For the text-containing cell, return its midpoint in (x, y) coordinate format. 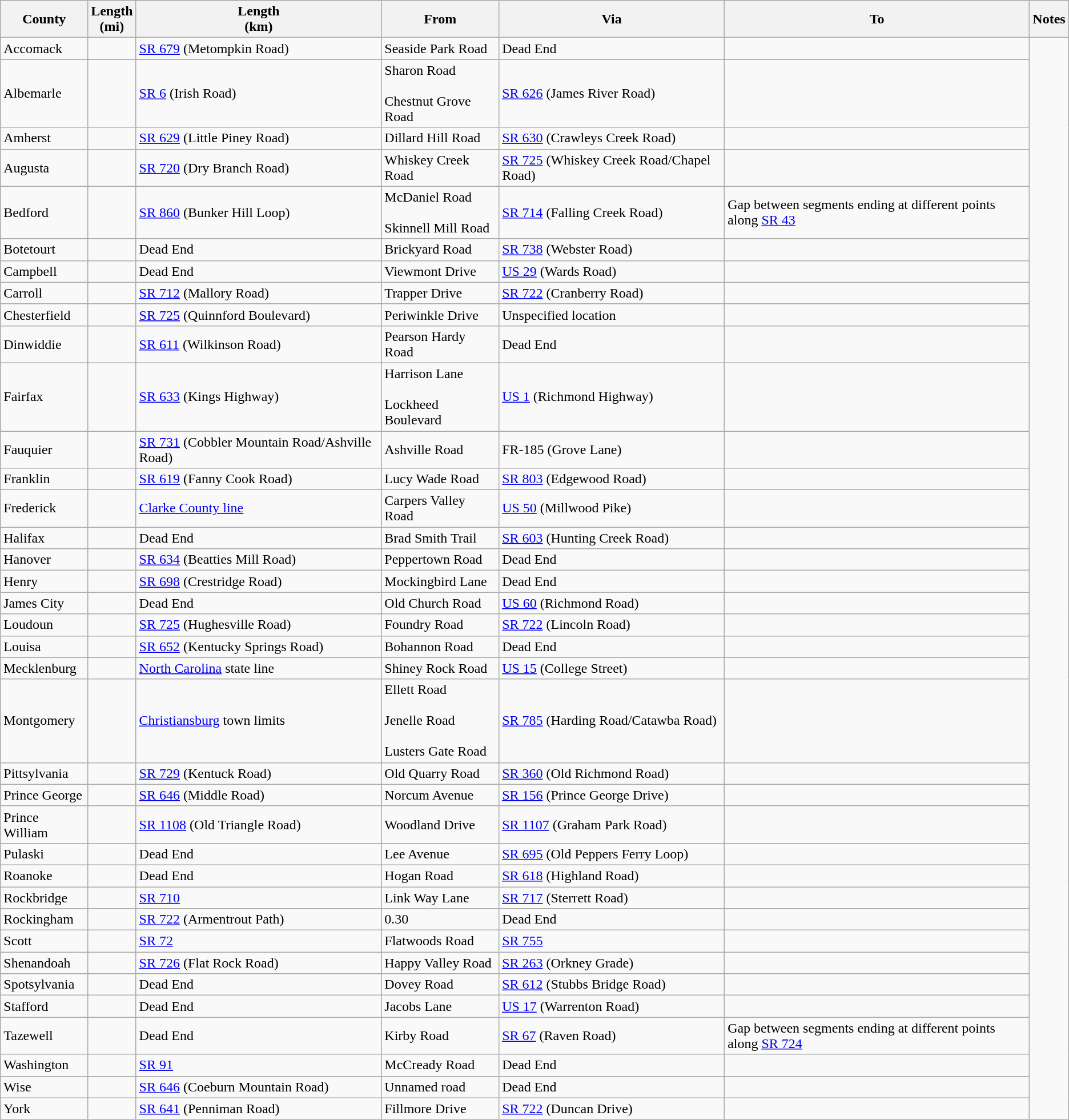
SR 860 (Bunker Hill Loop) (259, 212)
Stafford (45, 1006)
Link Way Lane (440, 897)
Notes (1049, 19)
Prince George (45, 795)
Foundry Road (440, 625)
Louisa (45, 647)
North Carolina state line (259, 668)
SR 629 (Little Piney Road) (259, 138)
York (45, 1109)
SR 630 (Crawleys Creek Road) (612, 138)
Albemarle (45, 94)
SR 710 (259, 897)
Brad Smith Trail (440, 538)
Augusta (45, 168)
Harrison LaneLockheed Boulevard (440, 396)
FR-185 (Grove Lane) (612, 449)
Franklin (45, 479)
SR 755 (612, 941)
SR 731 (Cobbler Mountain Road/Ashville Road) (259, 449)
Hogan Road (440, 876)
Lee Avenue (440, 854)
Peppertown Road (440, 560)
Accomack (45, 49)
SR 156 (Prince George Drive) (612, 795)
SR 722 (Armentrout Path) (259, 920)
SR 785 (Harding Road/Catawba Road) (612, 721)
Fairfax (45, 396)
Seaside Park Road (440, 49)
Carpers Valley Road (440, 508)
Bedford (45, 212)
SR 725 (Quinnford Boulevard) (259, 315)
Hanover (45, 560)
Pittsylvania (45, 773)
Brickyard Road (440, 250)
SR 1107 (Graham Park Road) (612, 825)
Via (612, 19)
Campbell (45, 271)
SR 603 (Hunting Creek Road) (612, 538)
Wise (45, 1087)
SR 91 (259, 1065)
Scott (45, 941)
Unspecified location (612, 315)
SR 626 (James River Road) (612, 94)
From (440, 19)
Rockingham (45, 920)
Periwinkle Drive (440, 315)
Henry (45, 581)
Norcum Avenue (440, 795)
Jacobs Lane (440, 1006)
Kirby Road (440, 1036)
SR 611 (Wilkinson Road) (259, 344)
Pulaski (45, 854)
SR 695 (Old Peppers Ferry Loop) (612, 854)
Christiansburg town limits (259, 721)
Gap between segments ending at different points along SR 724 (877, 1036)
Spotsylvania (45, 985)
SR 714 (Falling Creek Road) (612, 212)
Frederick (45, 508)
Amherst (45, 138)
McCready Road (440, 1065)
SR 722 (Cranberry Road) (612, 293)
SR 698 (Crestridge Road) (259, 581)
SR 360 (Old Richmond Road) (612, 773)
Old Quarry Road (440, 773)
To (877, 19)
Ellett RoadJenelle RoadLusters Gate Road (440, 721)
Roanoke (45, 876)
Shiney Rock Road (440, 668)
Trapper Drive (440, 293)
Rockbridge (45, 897)
SR 1108 (Old Triangle Road) (259, 825)
SR 646 (Middle Road) (259, 795)
US 17 (Warrenton Road) (612, 1006)
Mockingbird Lane (440, 581)
Prince William (45, 825)
SR 646 (Coeburn Mountain Road) (259, 1087)
SR 738 (Webster Road) (612, 250)
Pearson Hardy Road (440, 344)
County (45, 19)
SR 725 (Hughesville Road) (259, 625)
SR 679 (Metompkin Road) (259, 49)
Montgomery (45, 721)
SR 72 (259, 941)
US 50 (Millwood Pike) (612, 508)
SR 67 (Raven Road) (612, 1036)
SR 720 (Dry Branch Road) (259, 168)
Gap between segments ending at different points along SR 43 (877, 212)
Washington (45, 1065)
Fillmore Drive (440, 1109)
SR 717 (Sterrett Road) (612, 897)
Clarke County line (259, 508)
0.30 (440, 920)
SR 725 (Whiskey Creek Road/Chapel Road) (612, 168)
Shenandoah (45, 963)
SR 726 (Flat Rock Road) (259, 963)
Halifax (45, 538)
Whiskey Creek Road (440, 168)
Ashville Road (440, 449)
SR 633 (Kings Highway) (259, 396)
US 1 (Richmond Highway) (612, 396)
SR 652 (Kentucky Springs Road) (259, 647)
Carroll (45, 293)
Happy Valley Road (440, 963)
Bohannon Road (440, 647)
SR 641 (Penniman Road) (259, 1109)
Dillard Hill Road (440, 138)
SR 722 (Duncan Drive) (612, 1109)
SR 6 (Irish Road) (259, 94)
Tazewell (45, 1036)
SR 712 (Mallory Road) (259, 293)
SR 619 (Fanny Cook Road) (259, 479)
SR 618 (Highland Road) (612, 876)
Dinwiddie (45, 344)
SR 729 (Kentuck Road) (259, 773)
US 60 (Richmond Road) (612, 603)
Mecklenburg (45, 668)
SR 722 (Lincoln Road) (612, 625)
Fauquier (45, 449)
Length(km) (259, 19)
Unnamed road (440, 1087)
Loudoun (45, 625)
Viewmont Drive (440, 271)
Length(mi) (112, 19)
Dovey Road (440, 985)
Chesterfield (45, 315)
US 29 (Wards Road) (612, 271)
Botetourt (45, 250)
Flatwoods Road (440, 941)
Old Church Road (440, 603)
Lucy Wade Road (440, 479)
US 15 (College Street) (612, 668)
SR 803 (Edgewood Road) (612, 479)
James City (45, 603)
SR 634 (Beatties Mill Road) (259, 560)
SR 612 (Stubbs Bridge Road) (612, 985)
Sharon RoadChestnut Grove Road (440, 94)
Woodland Drive (440, 825)
SR 263 (Orkney Grade) (612, 963)
McDaniel RoadSkinnell Mill Road (440, 212)
